From the cell containing the given text, extract its center point as [X, Y] coordinate. 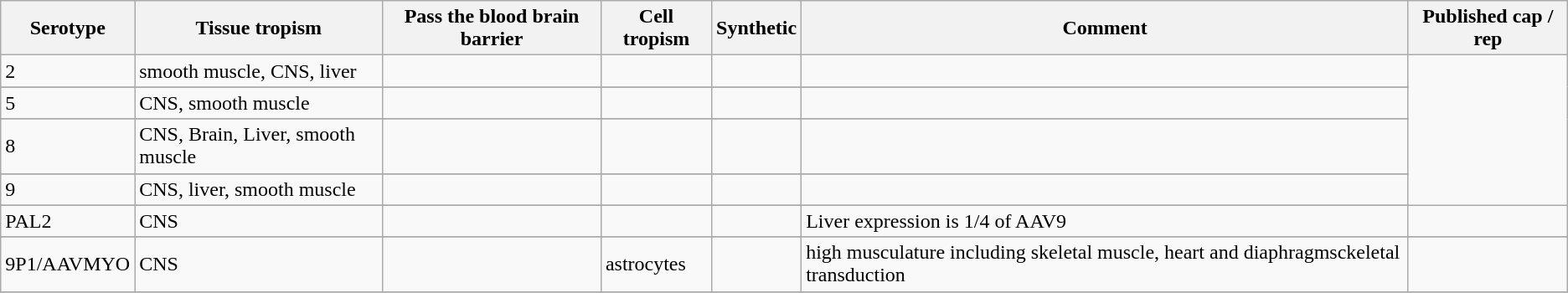
Comment [1106, 28]
8 [68, 146]
high musculature including skeletal muscle, heart and diaphragmsckeletal transduction [1106, 265]
CNS, smooth muscle [259, 103]
Pass the blood brain barrier [493, 28]
5 [68, 103]
Serotype [68, 28]
Tissue tropism [259, 28]
Published cap / rep [1488, 28]
PAL2 [68, 221]
astrocytes [656, 265]
smooth muscle, CNS, liver [259, 71]
2 [68, 71]
Liver expression is 1/4 of AAV9 [1106, 221]
CNS, Brain, Liver, smooth muscle [259, 146]
9P1/AAVMYO [68, 265]
CNS, liver, smooth muscle [259, 189]
Synthetic [757, 28]
Cell tropism [656, 28]
9 [68, 189]
